Extract the (x, y) coordinate from the center of the cell holding the provided text.  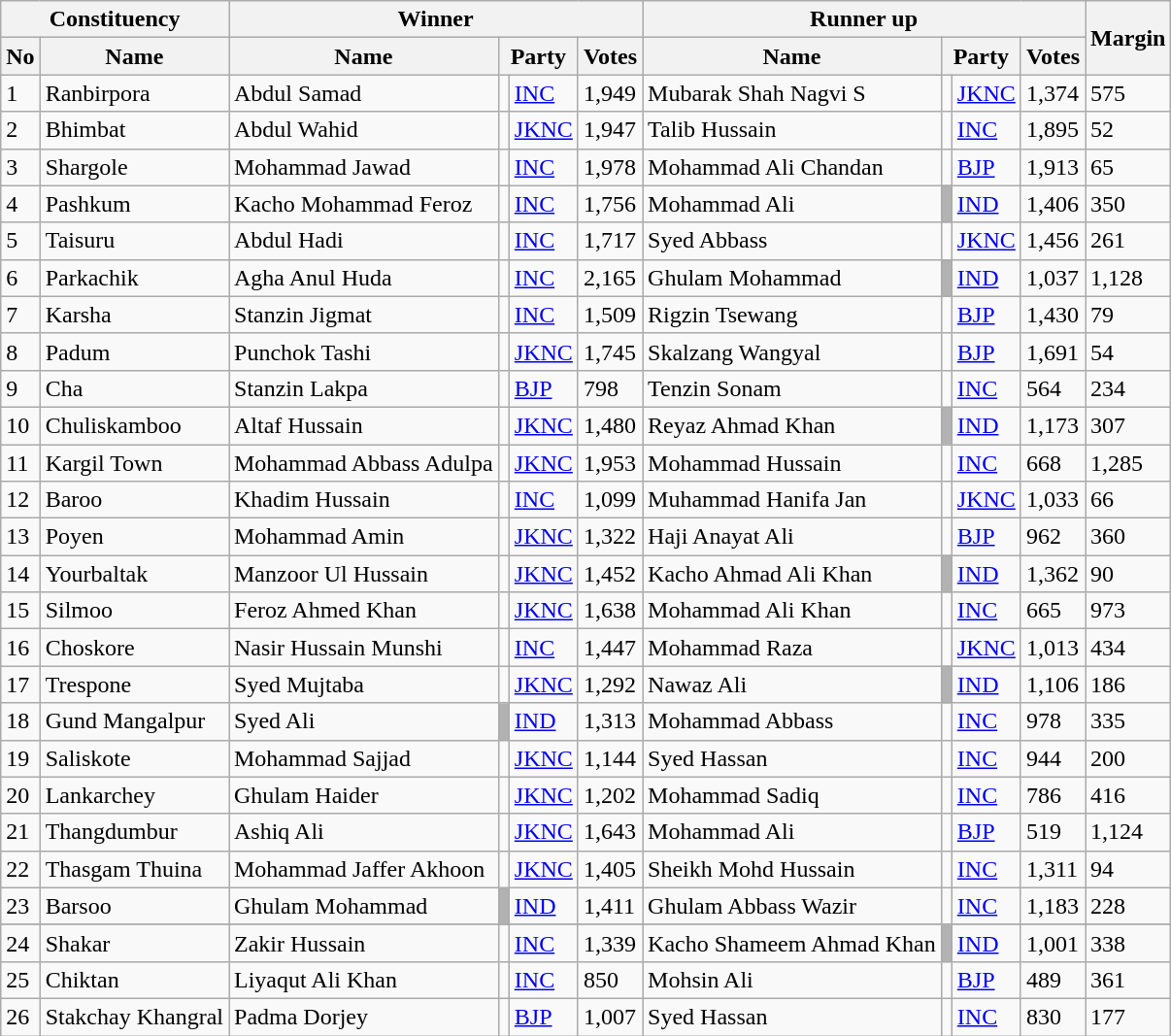
Rigzin Tsewang (792, 315)
798 (610, 388)
Barsoo (134, 906)
434 (1128, 648)
79 (1128, 315)
21 (20, 832)
18 (20, 721)
Baroo (134, 500)
Syed Abbass (792, 241)
1,144 (610, 758)
Reyaz Ahmad Khan (792, 425)
177 (1128, 1017)
Thangdumbur (134, 832)
338 (1128, 943)
Kacho Ahmad Ali Khan (792, 574)
10 (20, 425)
Mohammad Ali Khan (792, 611)
1,895 (1053, 130)
6 (20, 278)
489 (1053, 980)
66 (1128, 500)
Stakchay Khangral (134, 1017)
25 (20, 980)
5 (20, 241)
Margin (1128, 38)
19 (20, 758)
Punchok Tashi (364, 351)
1,339 (610, 943)
1,322 (610, 537)
1,430 (1053, 315)
973 (1128, 611)
186 (1128, 685)
Padum (134, 351)
1,411 (610, 906)
22 (20, 869)
519 (1053, 832)
Khadim Hussain (364, 500)
Bhimbat (134, 130)
Mohsin Ali (792, 980)
1,452 (610, 574)
Feroz Ahmed Khan (364, 611)
Mohammad Abbass (792, 721)
Mohammad Abbass Adulpa (364, 463)
Kargil Town (134, 463)
668 (1053, 463)
1,638 (610, 611)
Muhammad Hanifa Jan (792, 500)
12 (20, 500)
1,947 (610, 130)
11 (20, 463)
Winner (436, 19)
Tenzin Sonam (792, 388)
Abdul Samad (364, 93)
575 (1128, 93)
1,313 (610, 721)
14 (20, 574)
Pashkum (134, 204)
2 (20, 130)
3 (20, 167)
416 (1128, 795)
26 (20, 1017)
Chuliskamboo (134, 425)
1,949 (610, 93)
17 (20, 685)
564 (1053, 388)
Stanzin Lakpa (364, 388)
1,285 (1128, 463)
Abdul Wahid (364, 130)
4 (20, 204)
No (20, 56)
Parkachik (134, 278)
Padma Dorjey (364, 1017)
Nasir Hussain Munshi (364, 648)
Taisuru (134, 241)
Gund Mangalpur (134, 721)
335 (1128, 721)
7 (20, 315)
1,406 (1053, 204)
Talib Hussain (792, 130)
1,756 (610, 204)
1,691 (1053, 351)
Mohammad Amin (364, 537)
261 (1128, 241)
Abdul Hadi (364, 241)
94 (1128, 869)
Mohammad Sadiq (792, 795)
1,013 (1053, 648)
Kacho Mohammad Feroz (364, 204)
Haji Anayat Ali (792, 537)
Sheikh Mohd Hussain (792, 869)
Yourbaltak (134, 574)
Silmoo (134, 611)
1,128 (1128, 278)
16 (20, 648)
850 (610, 980)
15 (20, 611)
1,292 (610, 685)
Nawaz Ali (792, 685)
13 (20, 537)
361 (1128, 980)
350 (1128, 204)
962 (1053, 537)
665 (1053, 611)
Poyen (134, 537)
1,480 (610, 425)
1,447 (610, 648)
200 (1128, 758)
Saliskote (134, 758)
52 (1128, 130)
228 (1128, 906)
1,717 (610, 241)
23 (20, 906)
8 (20, 351)
1 (20, 93)
Runner up (864, 19)
Liyaqut Ali Khan (364, 980)
1,124 (1128, 832)
1,001 (1053, 943)
1,374 (1053, 93)
1,509 (610, 315)
1,183 (1053, 906)
1,311 (1053, 869)
978 (1053, 721)
Ghulam Haider (364, 795)
Trespone (134, 685)
1,202 (610, 795)
Karsha (134, 315)
Ranbirpora (134, 93)
Syed Mujtaba (364, 685)
360 (1128, 537)
2,165 (610, 278)
1,362 (1053, 574)
Choskore (134, 648)
54 (1128, 351)
9 (20, 388)
Manzoor Ul Hussain (364, 574)
Shargole (134, 167)
Chiktan (134, 980)
Ghulam Abbass Wazir (792, 906)
1,978 (610, 167)
Altaf Hussain (364, 425)
Mubarak Shah Nagvi S (792, 93)
944 (1053, 758)
Agha Anul Huda (364, 278)
830 (1053, 1017)
1,037 (1053, 278)
1,106 (1053, 685)
24 (20, 943)
1,456 (1053, 241)
20 (20, 795)
65 (1128, 167)
Zakir Hussain (364, 943)
1,099 (610, 500)
90 (1128, 574)
Syed Ali (364, 721)
Kacho Shameem Ahmad Khan (792, 943)
Mohammad Ali Chandan (792, 167)
Lankarchey (134, 795)
Mohammad Raza (792, 648)
234 (1128, 388)
1,033 (1053, 500)
1,643 (610, 832)
1,405 (610, 869)
Cha (134, 388)
1,745 (610, 351)
Mohammad Jaffer Akhoon (364, 869)
307 (1128, 425)
1,953 (610, 463)
Thasgam Thuina (134, 869)
1,173 (1053, 425)
Shakar (134, 943)
Ashiq Ali (364, 832)
Constituency (115, 19)
786 (1053, 795)
Skalzang Wangyal (792, 351)
1,007 (610, 1017)
Stanzin Jigmat (364, 315)
1,913 (1053, 167)
Mohammad Jawad (364, 167)
Mohammad Sajjad (364, 758)
Mohammad Hussain (792, 463)
